Extract the [X, Y] coordinate from the center of the cell holding the provided text.  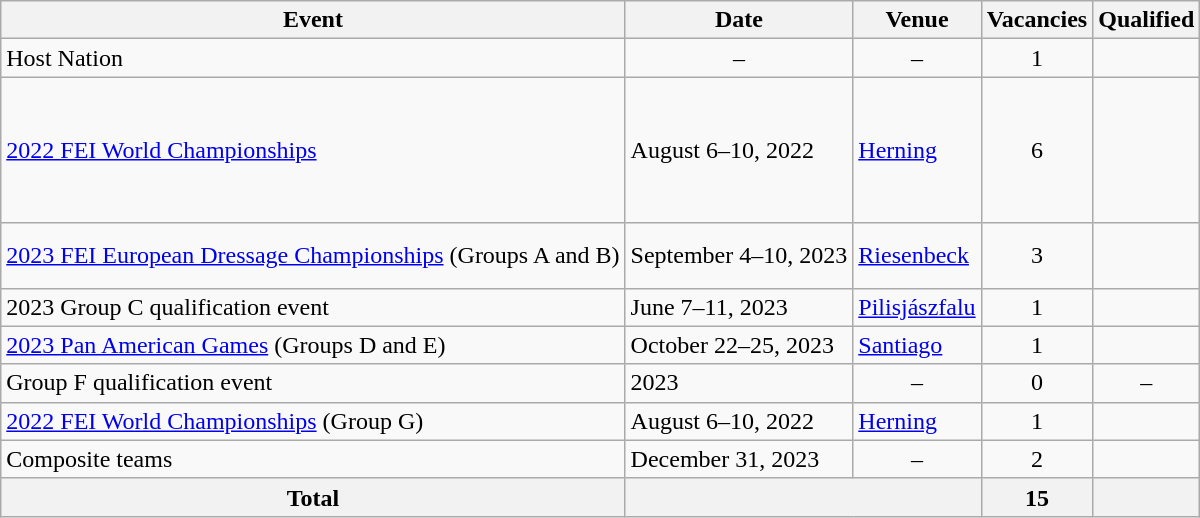
2023 Pan American Games (Groups D and E) [313, 345]
Riesenbeck [917, 256]
June 7–11, 2023 [739, 307]
Event [313, 20]
Group F qualification event [313, 383]
6 [1037, 150]
Composite teams [313, 459]
December 31, 2023 [739, 459]
Venue [917, 20]
2023 FEI European Dressage Championships (Groups A and B) [313, 256]
October 22–25, 2023 [739, 345]
2023 [739, 383]
15 [1037, 497]
Vacancies [1037, 20]
Qualified [1146, 20]
Santiago [917, 345]
September 4–10, 2023 [739, 256]
2 [1037, 459]
Total [313, 497]
2022 FEI World Championships [313, 150]
2023 Group C qualification event [313, 307]
Host Nation [313, 58]
3 [1037, 256]
Date [739, 20]
0 [1037, 383]
2022 FEI World Championships (Group G) [313, 421]
Pilisjászfalu [917, 307]
